Identify which cell holds the provided text, then report its [X, Y] central coordinate. 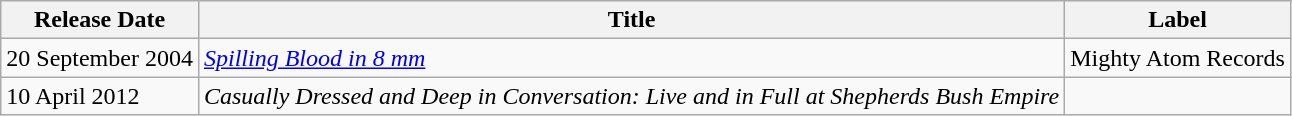
Title [631, 20]
Spilling Blood in 8 mm [631, 58]
Label [1178, 20]
10 April 2012 [100, 96]
20 September 2004 [100, 58]
Mighty Atom Records [1178, 58]
Casually Dressed and Deep in Conversation: Live and in Full at Shepherds Bush Empire [631, 96]
Release Date [100, 20]
